Return the (x, y) coordinate for the center point of the cell that contains the specified text.  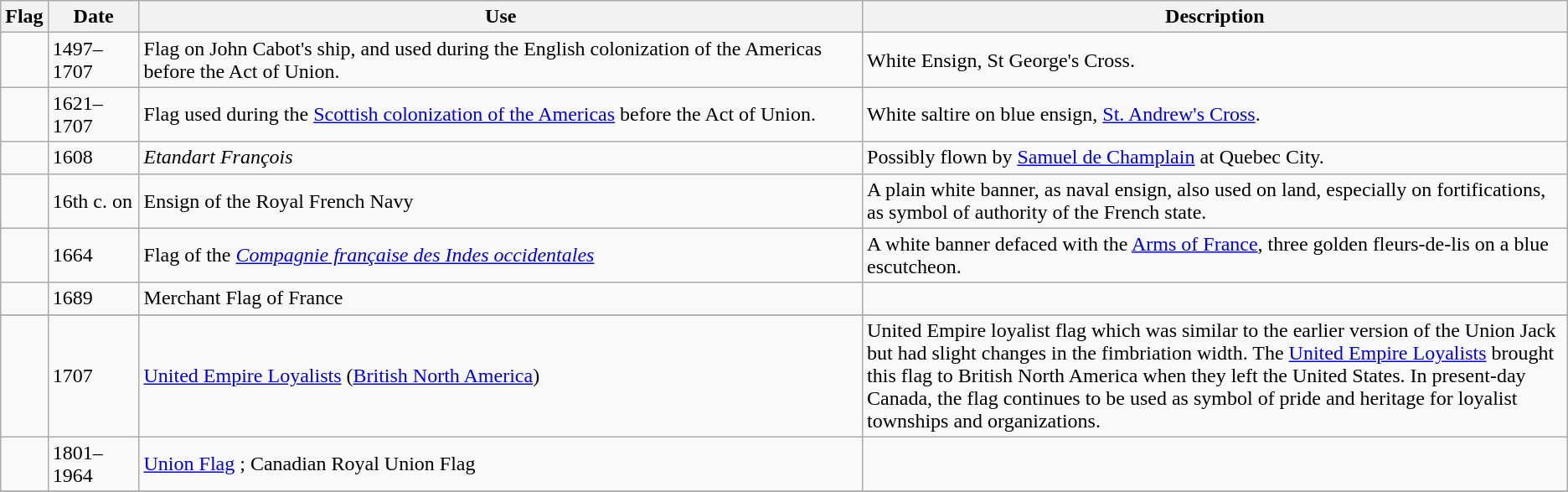
Use (501, 17)
White saltire on blue ensign, St. Andrew's Cross. (1215, 114)
1801–1964 (94, 464)
Flag on John Cabot's ship, and used during the English colonization of the Americas before the Act of Union. (501, 60)
White Ensign, St George's Cross. (1215, 60)
1689 (94, 298)
Ensign of the Royal French Navy (501, 201)
1621–1707 (94, 114)
Date (94, 17)
A white banner defaced with the Arms of France, three golden fleurs-de-lis on a blue escutcheon. (1215, 255)
Possibly flown by Samuel de Champlain at Quebec City. (1215, 158)
16th c. on (94, 201)
United Empire Loyalists (British North America) (501, 375)
1608 (94, 158)
1664 (94, 255)
Flag used during the Scottish colonization of the Americas before the Act of Union. (501, 114)
Flag (24, 17)
Description (1215, 17)
Flag of the Compagnie française des Indes occidentales (501, 255)
Merchant Flag of France (501, 298)
Union Flag ; Canadian Royal Union Flag (501, 464)
Etandart François (501, 158)
A plain white banner, as naval ensign, also used on land, especially on fortifications, as symbol of authority of the French state. (1215, 201)
1707 (94, 375)
1497–1707 (94, 60)
